Determine the (X, Y) coordinate at the center of the cell enclosing the given text.  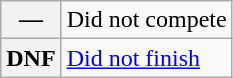
Did not compete (146, 20)
DNF (31, 58)
Did not finish (146, 58)
— (31, 20)
